Output the (x, y) coordinate of the center of the cell containing the given text.  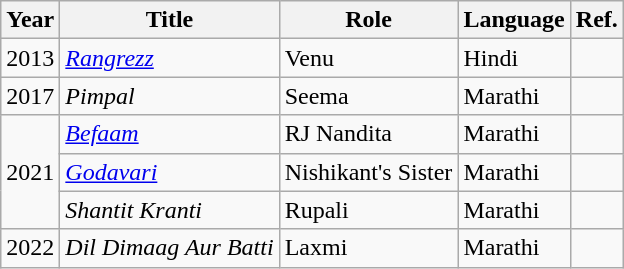
Year (30, 20)
Language (514, 20)
Hindi (514, 58)
Rangrezz (170, 58)
2022 (30, 248)
Godavari (170, 172)
Role (368, 20)
Befaam (170, 134)
Shantit Kranti (170, 210)
2021 (30, 172)
Nishikant's Sister (368, 172)
Dil Dimaag Aur Batti (170, 248)
Ref. (596, 20)
2013 (30, 58)
Pimpal (170, 96)
Laxmi (368, 248)
2017 (30, 96)
Title (170, 20)
Venu (368, 58)
RJ Nandita (368, 134)
Seema (368, 96)
Rupali (368, 210)
